From the cell containing the given text, extract its center point as (X, Y) coordinate. 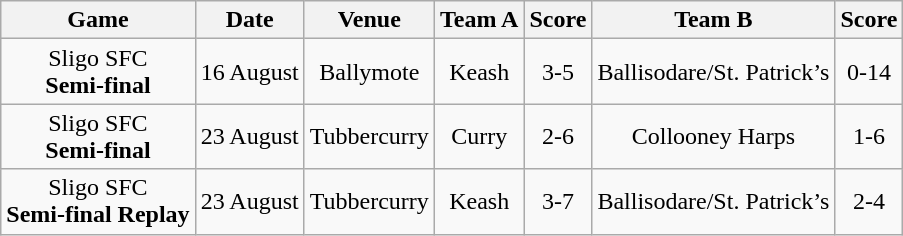
16 August (250, 72)
Ballymote (369, 72)
Sligo SFCSemi-final Replay (98, 202)
3-5 (558, 72)
Collooney Harps (714, 136)
Date (250, 20)
Venue (369, 20)
0-14 (869, 72)
1-6 (869, 136)
2-4 (869, 202)
Game (98, 20)
Curry (479, 136)
3-7 (558, 202)
Team A (479, 20)
2-6 (558, 136)
Team B (714, 20)
